Scan for the cell matching the given text and deliver its [x, y] coordinate at center. 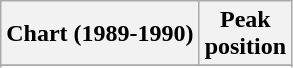
Chart (1989-1990) [100, 34]
Peak position [245, 34]
